Extract the (x, y) coordinate from the center of the cell holding the provided text.  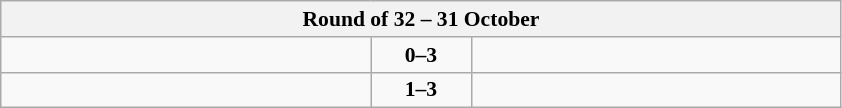
Round of 32 – 31 October (421, 19)
1–3 (421, 90)
0–3 (421, 55)
